Locate the cell with the specified text and output its (x, y) center coordinate. 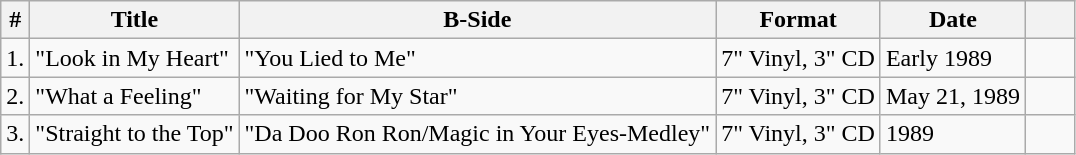
3. (16, 134)
Title (134, 20)
B-Side (478, 20)
2. (16, 96)
1. (16, 58)
"You Lied to Me" (478, 58)
May 21, 1989 (952, 96)
# (16, 20)
"Straight to the Top" (134, 134)
"Waiting for My Star" (478, 96)
1989 (952, 134)
"Da Doo Ron Ron/Magic in Your Eyes-Medley" (478, 134)
"Look in My Heart" (134, 58)
Early 1989 (952, 58)
Date (952, 20)
"What a Feeling" (134, 96)
Format (798, 20)
